Provide the (x, y) coordinate of the cell's center where the given text is located.  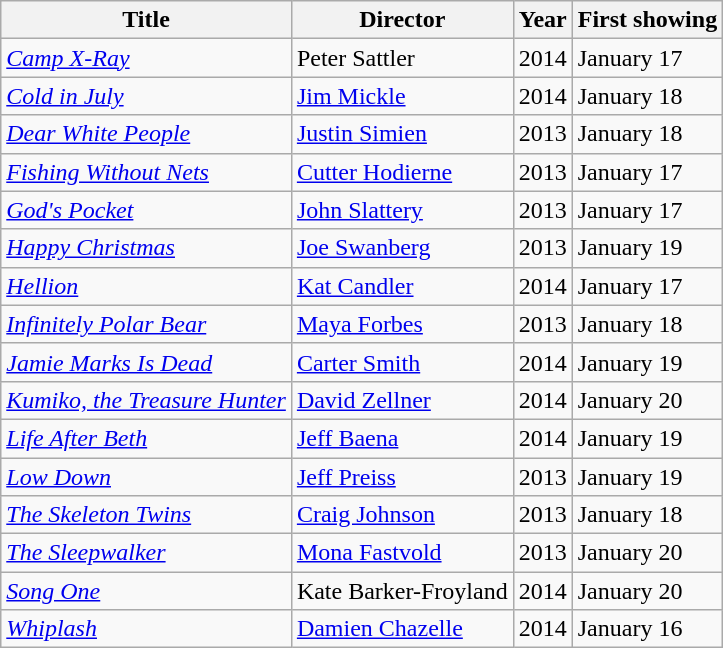
Jim Mickle (402, 96)
Infinitely Polar Bear (146, 324)
Jeff Preiss (402, 477)
Low Down (146, 477)
Craig Johnson (402, 515)
Song One (146, 591)
Kat Candler (402, 286)
January 16 (647, 629)
The Sleepwalker (146, 553)
Director (402, 20)
Kate Barker-Froyland (402, 591)
The Skeleton Twins (146, 515)
Title (146, 20)
Jamie Marks Is Dead (146, 362)
Cold in July (146, 96)
Justin Simien (402, 134)
Kumiko, the Treasure Hunter (146, 400)
Fishing Without Nets (146, 172)
Jeff Baena (402, 438)
Whiplash (146, 629)
Maya Forbes (402, 324)
First showing (647, 20)
Life After Beth (146, 438)
Year (542, 20)
David Zellner (402, 400)
Damien Chazelle (402, 629)
Carter Smith (402, 362)
Cutter Hodierne (402, 172)
Camp X-Ray (146, 58)
Joe Swanberg (402, 248)
Hellion (146, 286)
Peter Sattler (402, 58)
John Slattery (402, 210)
Happy Christmas (146, 248)
Mona Fastvold (402, 553)
Dear White People (146, 134)
God's Pocket (146, 210)
